Search for the cell housing the specified text and yield its [X, Y] center coordinate. 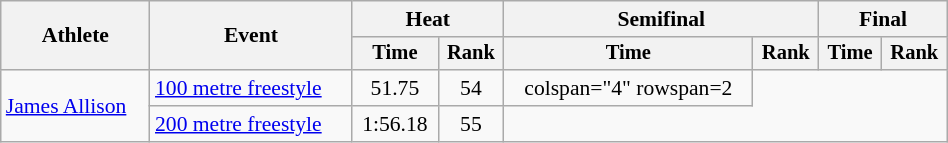
200 metre freestyle [251, 124]
Event [251, 36]
Athlete [76, 36]
51.75 [395, 88]
Heat [428, 19]
100 metre freestyle [251, 88]
Final [884, 19]
colspan="4" rowspan=2 [628, 88]
Semifinal [662, 19]
1:56.18 [395, 124]
James Allison [76, 106]
55 [471, 124]
54 [471, 88]
